Pinpoint the cell where the given text exists, returning its (X, Y) midpoint coordinate. 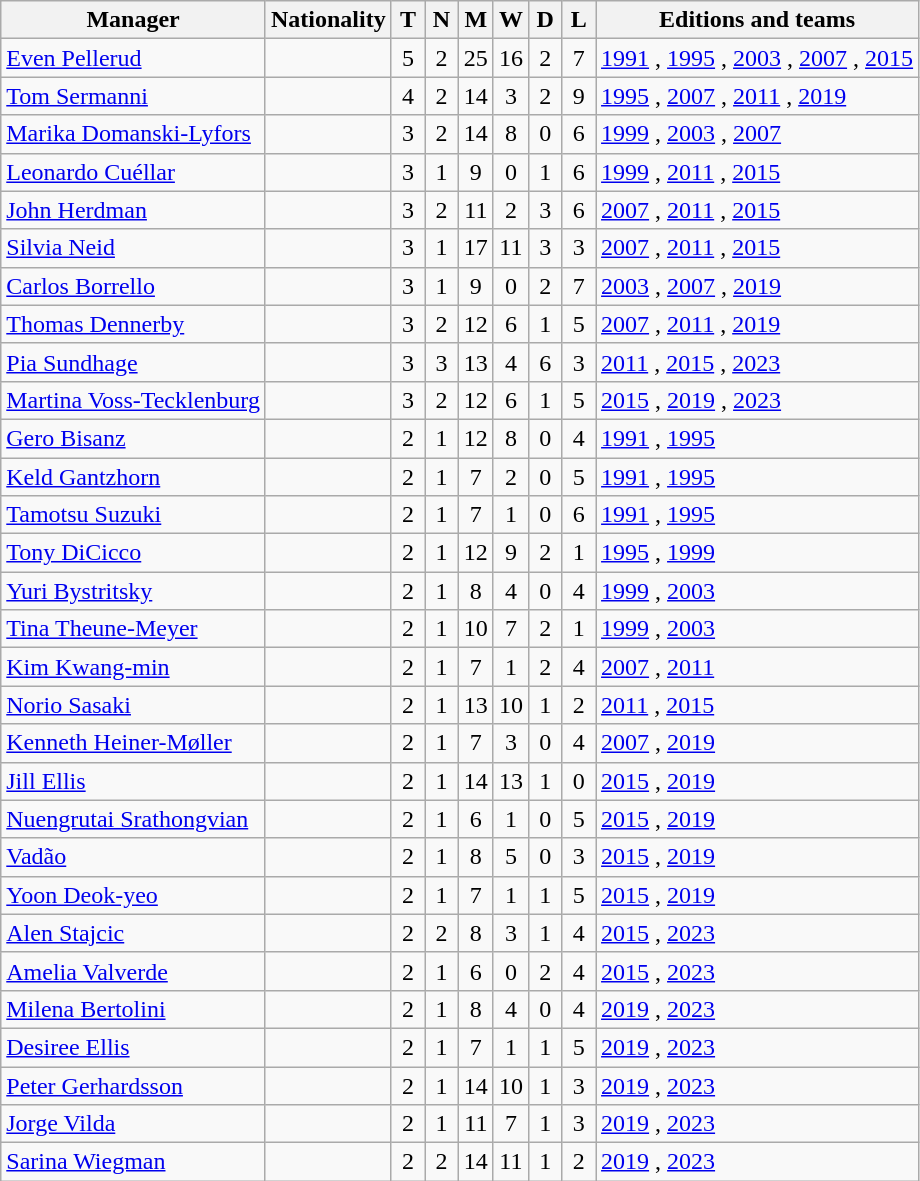
25 (476, 58)
2003 , 2007 , 2019 (758, 286)
Kenneth Heiner-Møller (134, 743)
John Herdman (134, 210)
Even Pellerud (134, 58)
Tamotsu Suzuki (134, 515)
Pia Sundhage (134, 362)
Jill Ellis (134, 781)
2007 , 2011 (758, 667)
Tina Theune-Meyer (134, 629)
Silvia Neid (134, 248)
Nuengrutai Srathongvian (134, 819)
1995 , 2007 , 2011 , 2019 (758, 96)
Kim Kwang-min (134, 667)
2007 , 2019 (758, 743)
Gero Bisanz (134, 438)
Milena Bertolini (134, 1009)
Keld Gantzhorn (134, 477)
Tony DiCicco (134, 553)
Manager (134, 20)
Leonardo Cuéllar (134, 172)
D (545, 20)
Sarina Wiegman (134, 1162)
Martina Voss-Tecklenburg (134, 400)
Norio Sasaki (134, 705)
1991 , 1995 , 2003 , 2007 , 2015 (758, 58)
2007 , 2011 , 2019 (758, 324)
1999 , 2003 , 2007 (758, 134)
Amelia Valverde (134, 971)
2011 , 2015 (758, 705)
16 (510, 58)
Marika Domanski-Lyfors (134, 134)
Thomas Dennerby (134, 324)
Editions and teams (758, 20)
Jorge Vilda (134, 1124)
L (579, 20)
N (442, 20)
17 (476, 248)
Yuri Bystritsky (134, 591)
1999 , 2011 , 2015 (758, 172)
Vadão (134, 857)
1995 , 1999 (758, 553)
Desiree Ellis (134, 1047)
Alen Stajcic (134, 933)
M (476, 20)
Carlos Borrello (134, 286)
Tom Sermanni (134, 96)
T (408, 20)
W (510, 20)
2015 , 2019 , 2023 (758, 400)
Peter Gerhardsson (134, 1085)
Nationality (328, 20)
Yoon Deok-yeo (134, 895)
2011 , 2015 , 2023 (758, 362)
